For the text-containing cell, return its midpoint in [x, y] coordinate format. 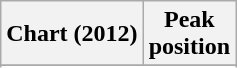
Chart (2012) [72, 34]
Peakposition [189, 34]
